Scan for the cell matching the given text and deliver its [X, Y] coordinate at center. 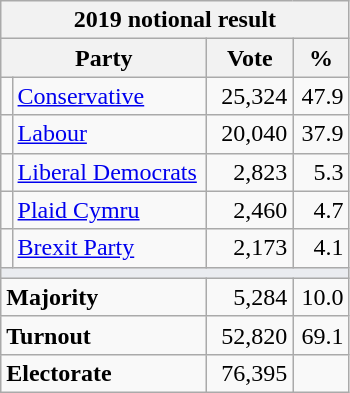
Turnout [104, 335]
69.1 [321, 335]
76,395 [250, 373]
Brexit Party [110, 248]
Labour [110, 134]
52,820 [250, 335]
37.9 [321, 134]
Majority [104, 297]
Liberal Democrats [110, 172]
10.0 [321, 297]
% [321, 58]
2,823 [250, 172]
5,284 [250, 297]
Party [104, 58]
5.3 [321, 172]
2,173 [250, 248]
Vote [250, 58]
2019 notional result [175, 20]
20,040 [250, 134]
25,324 [250, 96]
Electorate [104, 373]
Conservative [110, 96]
4.1 [321, 248]
47.9 [321, 96]
2,460 [250, 210]
4.7 [321, 210]
Plaid Cymru [110, 210]
